Search for the cell housing the specified text and yield its (x, y) center coordinate. 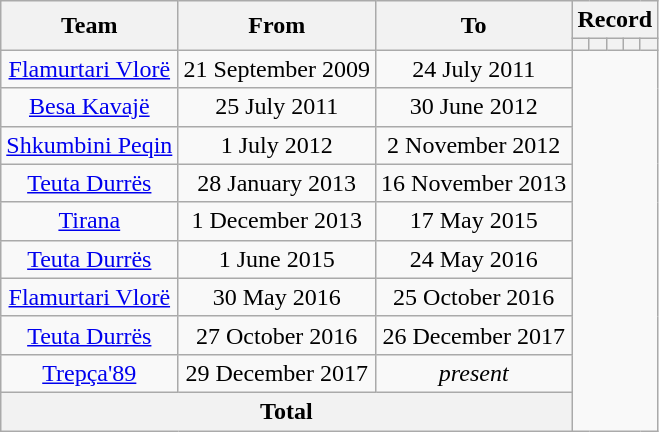
Shkumbini Peqin (90, 145)
27 October 2016 (277, 335)
From (277, 26)
17 May 2015 (474, 221)
Total (286, 411)
Trepça'89 (90, 373)
2 November 2012 (474, 145)
Team (90, 26)
24 July 2011 (474, 69)
Tirana (90, 221)
30 June 2012 (474, 107)
29 December 2017 (277, 373)
28 January 2013 (277, 183)
Besa Kavajë (90, 107)
25 July 2011 (277, 107)
Record (615, 20)
1 July 2012 (277, 145)
present (474, 373)
30 May 2016 (277, 297)
16 November 2013 (474, 183)
To (474, 26)
1 December 2013 (277, 221)
25 October 2016 (474, 297)
1 June 2015 (277, 259)
21 September 2009 (277, 69)
26 December 2017 (474, 335)
24 May 2016 (474, 259)
